Determine the (x, y) coordinate at the center of the cell enclosing the given text.  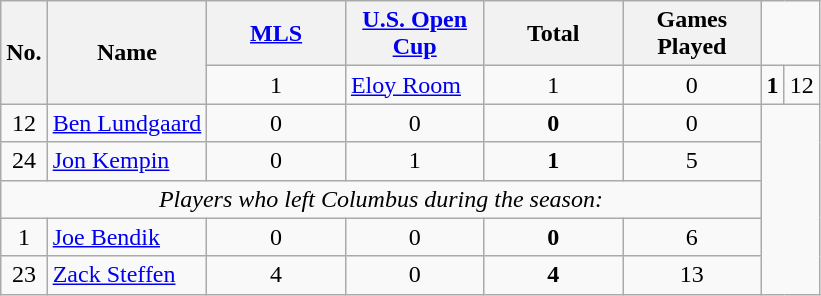
Jon Kempin (127, 161)
23 (24, 275)
24 (24, 161)
Ben Lundgaard (127, 123)
Games Played (692, 34)
Name (127, 52)
5 (692, 161)
Zack Steffen (127, 275)
Eloy Room (414, 85)
No. (24, 52)
U.S. Open Cup (414, 34)
Players who left Columbus during the season: (381, 199)
MLS (276, 34)
6 (692, 237)
Joe Bendik (127, 237)
13 (692, 275)
Total (554, 34)
